Find where the given text appears and provide that cell's center as (x, y) coordinate. 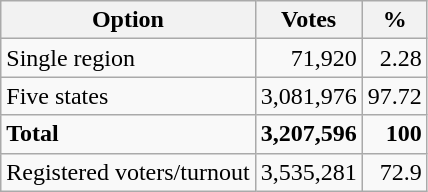
2.28 (394, 58)
3,535,281 (308, 172)
97.72 (394, 96)
Registered voters/turnout (128, 172)
100 (394, 134)
Votes (308, 20)
Single region (128, 58)
3,081,976 (308, 96)
Option (128, 20)
72.9 (394, 172)
Total (128, 134)
% (394, 20)
71,920 (308, 58)
3,207,596 (308, 134)
Five states (128, 96)
